Return [x, y] of the center of cell containing provided text 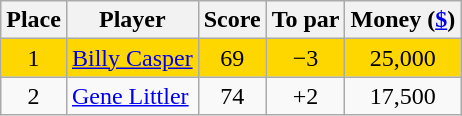
Player [132, 20]
Score [232, 20]
Billy Casper [132, 58]
Money ($) [403, 20]
Place [34, 20]
74 [232, 96]
Gene Littler [132, 96]
69 [232, 58]
To par [306, 20]
−3 [306, 58]
17,500 [403, 96]
1 [34, 58]
25,000 [403, 58]
2 [34, 96]
+2 [306, 96]
